Identify which cell holds the provided text, then report its (X, Y) central coordinate. 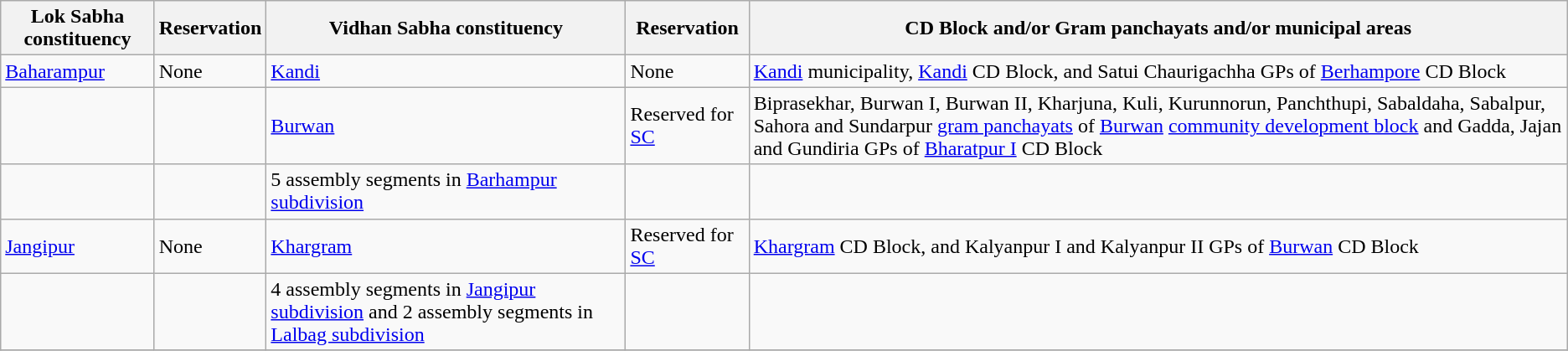
5 assembly segments in Barhampur subdivision (446, 191)
4 assembly segments in Jangipur subdivision and 2 assembly segments in Lalbag subdivision (446, 312)
Burwan (446, 126)
Khargram (446, 246)
Kandi (446, 71)
CD Block and/or Gram panchayats and/or municipal areas (1158, 28)
Kandi municipality, Kandi CD Block, and Satui Chaurigachha GPs of Berhampore CD Block (1158, 71)
Lok Sabha constituency (77, 28)
Khargram CD Block, and Kalyanpur I and Kalyanpur II GPs of Burwan CD Block (1158, 246)
Baharampur (77, 71)
Jangipur (77, 246)
Vidhan Sabha constituency (446, 28)
